From the cell containing the given text, extract its center point as [X, Y] coordinate. 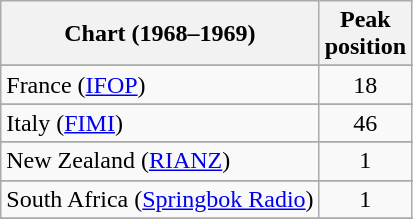
18 [365, 85]
New Zealand (RIANZ) [160, 161]
Italy (FIMI) [160, 123]
Peakposition [365, 34]
France (IFOP) [160, 85]
South Africa (Springbok Radio) [160, 199]
46 [365, 123]
Chart (1968–1969) [160, 34]
